From the cell containing the given text, extract its center point as [X, Y] coordinate. 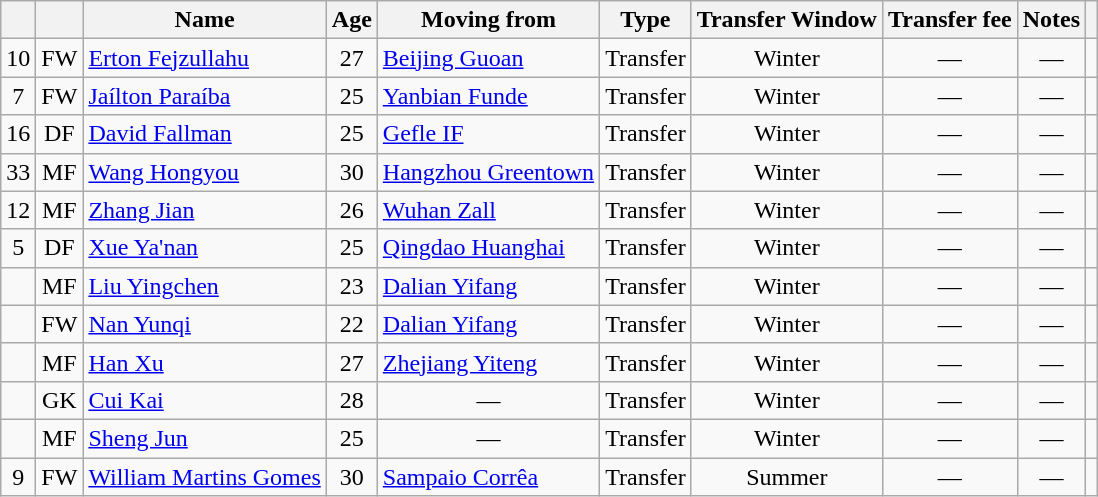
William Martins Gomes [204, 477]
Hangzhou Greentown [488, 172]
26 [352, 210]
Name [204, 20]
Zhang Jian [204, 210]
Beijing Guoan [488, 58]
7 [18, 96]
23 [352, 286]
22 [352, 324]
9 [18, 477]
Zhejiang Yiteng [488, 362]
Nan Yunqi [204, 324]
Notes [1051, 20]
Liu Yingchen [204, 286]
Type [646, 20]
16 [18, 134]
Han Xu [204, 362]
5 [18, 248]
GK [60, 400]
Transfer fee [950, 20]
Erton Fejzullahu [204, 58]
Transfer Window [786, 20]
David Fallman [204, 134]
10 [18, 58]
28 [352, 400]
Jaílton Paraíba [204, 96]
Sheng Jun [204, 438]
Qingdao Huanghai [488, 248]
Sampaio Corrêa [488, 477]
Age [352, 20]
33 [18, 172]
Moving from [488, 20]
Wang Hongyou [204, 172]
Summer [786, 477]
12 [18, 210]
Wuhan Zall [488, 210]
Yanbian Funde [488, 96]
Xue Ya'nan [204, 248]
Gefle IF [488, 134]
Cui Kai [204, 400]
